For the text-containing cell, return its midpoint in (X, Y) coordinate format. 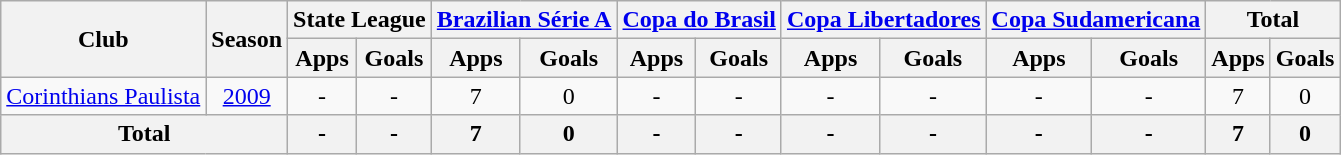
State League (360, 20)
Copa Sudamericana (1096, 20)
Copa Libertadores (884, 20)
Club (104, 39)
Season (247, 39)
Copa do Brasil (699, 20)
Brazilian Série A (524, 20)
Corinthians Paulista (104, 96)
2009 (247, 96)
